Identify which cell holds the provided text, then report its (x, y) central coordinate. 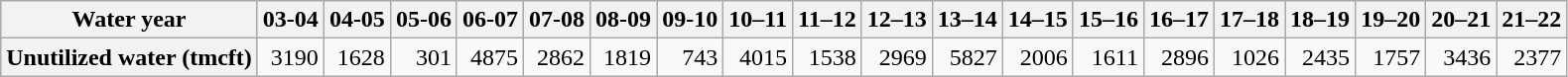
2862 (558, 57)
05-06 (423, 20)
03-04 (290, 20)
743 (691, 57)
13–14 (967, 20)
16–17 (1179, 20)
21–22 (1532, 20)
2896 (1179, 57)
2006 (1038, 57)
Unutilized water (tmcft) (129, 57)
14–15 (1038, 20)
12–13 (897, 20)
301 (423, 57)
18–19 (1320, 20)
1026 (1248, 57)
4015 (758, 57)
20–21 (1461, 20)
08-09 (623, 20)
1757 (1391, 57)
19–20 (1391, 20)
07-08 (558, 20)
Water year (129, 20)
1628 (357, 57)
4875 (490, 57)
1538 (827, 57)
11–12 (827, 20)
06-07 (490, 20)
10–11 (758, 20)
17–18 (1248, 20)
2969 (897, 57)
2377 (1532, 57)
2435 (1320, 57)
3436 (1461, 57)
04-05 (357, 20)
09-10 (691, 20)
15–16 (1108, 20)
1611 (1108, 57)
1819 (623, 57)
5827 (967, 57)
3190 (290, 57)
